Search for the cell housing the specified text and yield its (x, y) center coordinate. 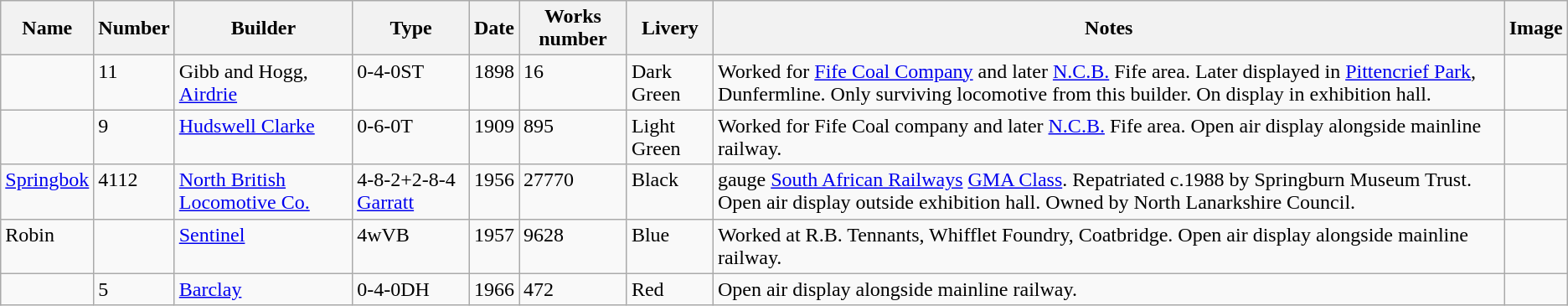
Open air display alongside mainline railway. (1109, 289)
472 (573, 289)
Livery (670, 29)
0-4-0ST (411, 82)
16 (573, 82)
4wVB (411, 246)
Hudswell Clarke (263, 137)
Image (1536, 29)
1898 (494, 82)
Date (494, 29)
0-6-0T (411, 137)
0-4-0DH (411, 289)
11 (134, 82)
Type (411, 29)
Notes (1109, 29)
9628 (573, 246)
Works number (573, 29)
9 (134, 137)
Worked for Fife Coal company and later N.C.B. Fife area. Open air display alongside mainline railway. (1109, 137)
Light Green (670, 137)
Sentinel (263, 246)
Black (670, 191)
Springbok (47, 191)
Number (134, 29)
27770 (573, 191)
Blue (670, 246)
Gibb and Hogg, Airdrie (263, 82)
4112 (134, 191)
North British Locomotive Co. (263, 191)
Robin (47, 246)
1957 (494, 246)
Name (47, 29)
1966 (494, 289)
5 (134, 289)
4-8-2+2-8-4 Garratt (411, 191)
1909 (494, 137)
Dark Green (670, 82)
Worked at R.B. Tennants, Whifflet Foundry, Coatbridge. Open air display alongside mainline railway. (1109, 246)
895 (573, 137)
Builder (263, 29)
Barclay (263, 289)
Red (670, 289)
1956 (494, 191)
